Capture the cell that displays the provided text and extract its [x, y] central coordinate. 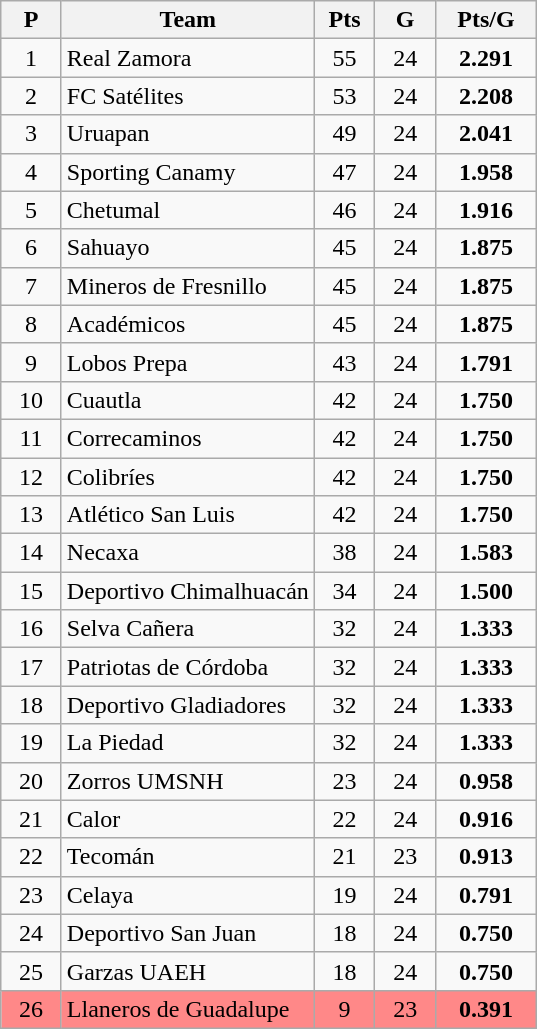
2.041 [486, 134]
Atlético San Luis [188, 515]
16 [32, 629]
12 [32, 477]
15 [32, 591]
Deportivo Gladiadores [188, 705]
26 [32, 1009]
1.958 [486, 172]
Tecomán [188, 857]
1.791 [486, 362]
Real Zamora [188, 58]
La Piedad [188, 743]
2 [32, 96]
Mineros de Fresnillo [188, 286]
20 [32, 781]
P [32, 20]
Lobos Prepa [188, 362]
2.291 [486, 58]
Pts [344, 20]
0.391 [486, 1009]
25 [32, 971]
Garzas UAEH [188, 971]
0.916 [486, 819]
4 [32, 172]
46 [344, 210]
Celaya [188, 895]
49 [344, 134]
0.913 [486, 857]
FC Satélites [188, 96]
Chetumal [188, 210]
Zorros UMSNH [188, 781]
53 [344, 96]
0.958 [486, 781]
Selva Cañera [188, 629]
38 [344, 553]
Team [188, 20]
8 [32, 324]
1 [32, 58]
2.208 [486, 96]
7 [32, 286]
43 [344, 362]
Deportivo San Juan [188, 933]
Colibríes [188, 477]
Uruapan [188, 134]
Llaneros de Guadalupe [188, 1009]
Correcaminos [188, 438]
11 [32, 438]
5 [32, 210]
1.583 [486, 553]
Deportivo Chimalhuacán [188, 591]
13 [32, 515]
14 [32, 553]
Académicos [188, 324]
55 [344, 58]
G [406, 20]
Pts/G [486, 20]
Patriotas de Córdoba [188, 667]
Sporting Canamy [188, 172]
34 [344, 591]
0.791 [486, 895]
47 [344, 172]
Necaxa [188, 553]
Sahuayo [188, 248]
1.500 [486, 591]
3 [32, 134]
1.916 [486, 210]
6 [32, 248]
Cuautla [188, 400]
10 [32, 400]
17 [32, 667]
Calor [188, 819]
